Find where the given text appears and provide that cell's center as (X, Y) coordinate. 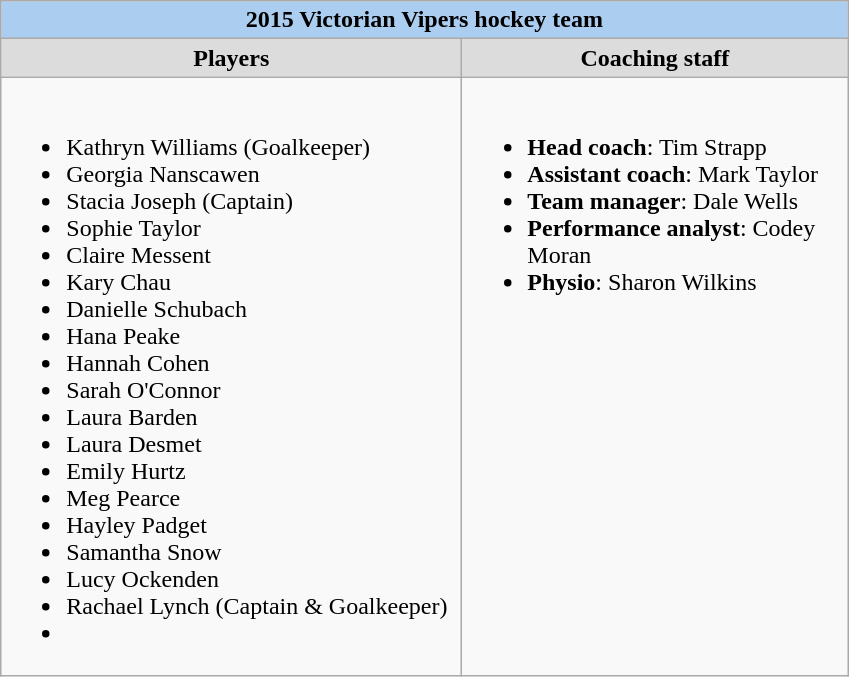
Head coach: Tim StrappAssistant coach: Mark TaylorTeam manager: Dale WellsPerformance analyst: Codey MoranPhysio: Sharon Wilkins (655, 376)
2015 Victorian Vipers hockey team (424, 20)
Players (232, 58)
Coaching staff (655, 58)
